Scan for the cell matching the given text and deliver its [X, Y] coordinate at center. 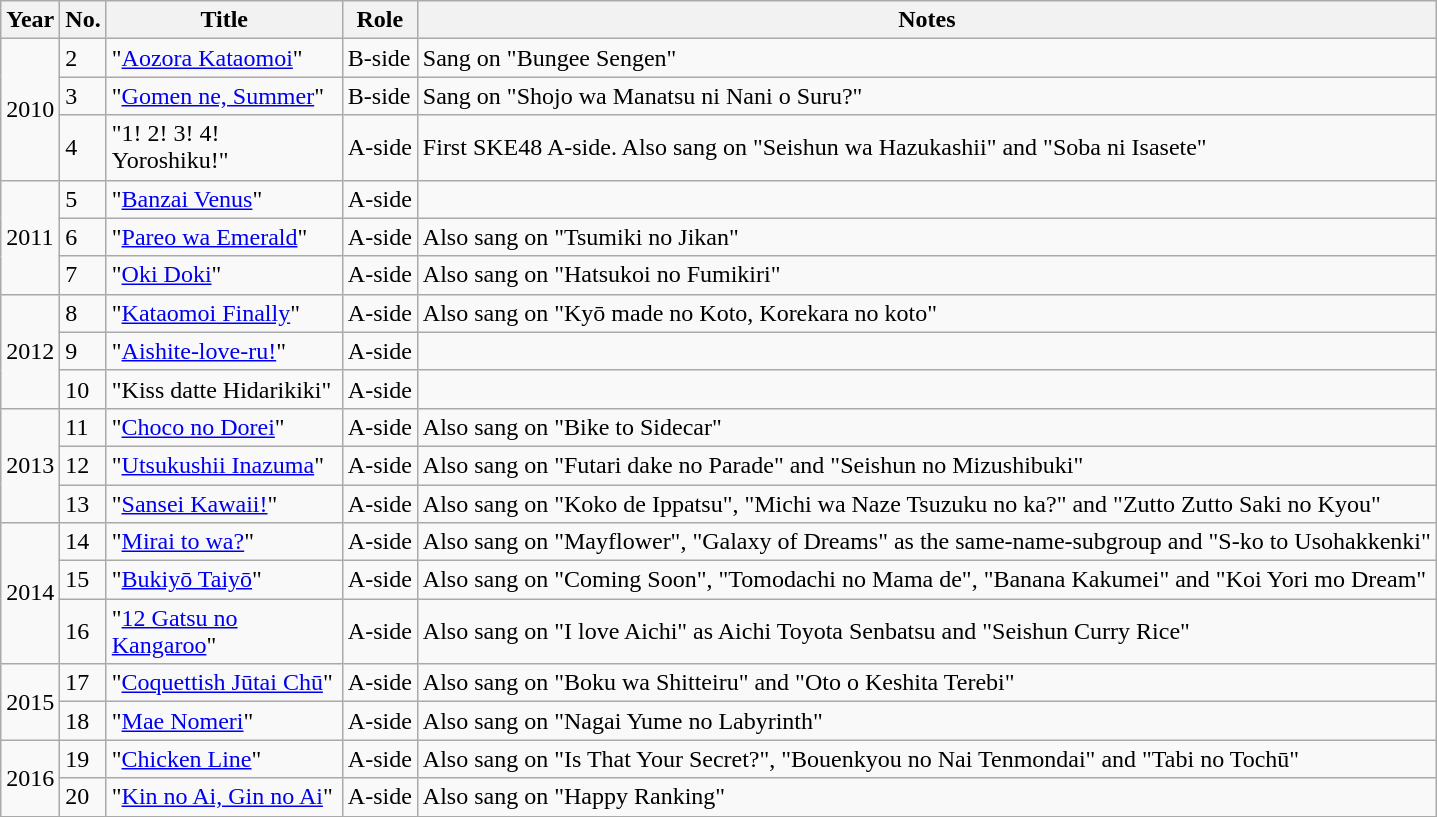
2016 [30, 778]
14 [83, 542]
"Chicken Line" [224, 759]
Sang on "Bungee Sengen" [926, 58]
2 [83, 58]
20 [83, 797]
13 [83, 503]
Also sang on "Mayflower", "Galaxy of Dreams" as the same-name-subgroup and "S-ko to Usohakkenki" [926, 542]
"Mae Nomeri" [224, 721]
Notes [926, 20]
2013 [30, 465]
"Banzai Venus" [224, 199]
18 [83, 721]
"Aozora Kataomoi" [224, 58]
"Gomen ne, Summer" [224, 96]
"Sansei Kawaii!" [224, 503]
9 [83, 351]
4 [83, 148]
5 [83, 199]
First SKE48 A-side. Also sang on "Seishun wa Hazukashii" and "Soba ni Isasete" [926, 148]
11 [83, 427]
Also sang on "Coming Soon", "Tomodachi no Mama de", "Banana Kakumei" and "Koi Yori mo Dream" [926, 580]
"Kataomoi Finally" [224, 313]
"Aishite-love-ru!" [224, 351]
Also sang on "Koko de Ippatsu", "Michi wa Naze Tsuzuku no ka?" and "Zutto Zutto Saki no Kyou" [926, 503]
17 [83, 683]
Also sang on "Hatsukoi no Fumikiri" [926, 275]
2015 [30, 702]
2011 [30, 237]
16 [83, 632]
10 [83, 389]
2014 [30, 594]
12 [83, 465]
2010 [30, 110]
"12 Gatsu no Kangaroo" [224, 632]
"Choco no Dorei" [224, 427]
Sang on "Shojo wa Manatsu ni Nani o Suru?" [926, 96]
Also sang on "Nagai Yume no Labyrinth" [926, 721]
No. [83, 20]
Also sang on "Tsumiki no Jikan" [926, 237]
8 [83, 313]
7 [83, 275]
Also sang on "Boku wa Shitteiru" and "Oto o Keshita Terebi" [926, 683]
3 [83, 96]
"Oki Doki" [224, 275]
Also sang on "Futari dake no Parade" and "Seishun no Mizushibuki" [926, 465]
"Coquettish Jūtai Chū" [224, 683]
Also sang on "Happy Ranking" [926, 797]
Also sang on "Kyō made no Koto, Korekara no koto" [926, 313]
"Pareo wa Emerald" [224, 237]
"Mirai to wa?" [224, 542]
"1! 2! 3! 4! Yoroshiku!" [224, 148]
"Kiss datte Hidarikiki" [224, 389]
Also sang on "Is That Your Secret?", "Bouenkyou no Nai Tenmondai" and "Tabi no Tochū" [926, 759]
Title [224, 20]
"Kin no Ai, Gin no Ai" [224, 797]
19 [83, 759]
Role [380, 20]
2012 [30, 351]
Also sang on "Bike to Sidecar" [926, 427]
"Bukiyō Taiyō" [224, 580]
"Utsukushii Inazuma" [224, 465]
Year [30, 20]
6 [83, 237]
Also sang on "I love Aichi" as Aichi Toyota Senbatsu and "Seishun Curry Rice" [926, 632]
15 [83, 580]
